Return [X, Y] of the center of cell containing provided text 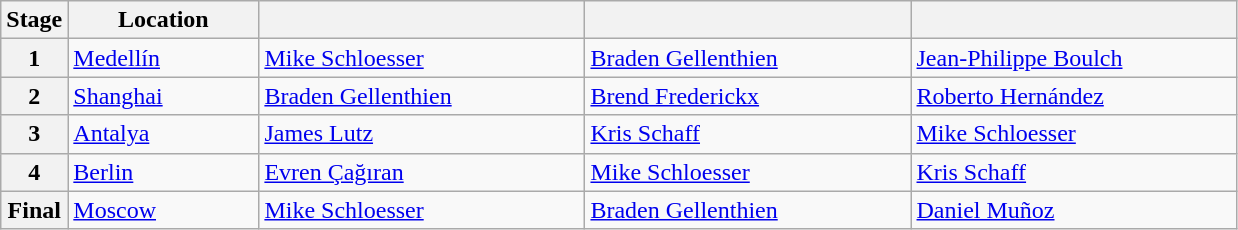
Jean-Philippe Boulch [1074, 58]
1 [34, 58]
Brend Frederickx [748, 96]
Evren Çağıran [422, 172]
James Lutz [422, 134]
Moscow [164, 210]
4 [34, 172]
Berlin [164, 172]
Stage [34, 20]
Daniel Muñoz [1074, 210]
Shanghai [164, 96]
Roberto Hernández [1074, 96]
Antalya [164, 134]
Location [164, 20]
2 [34, 96]
3 [34, 134]
Final [34, 210]
Medellín [164, 58]
